Find where the given text appears and provide that cell's center as [X, Y] coordinate. 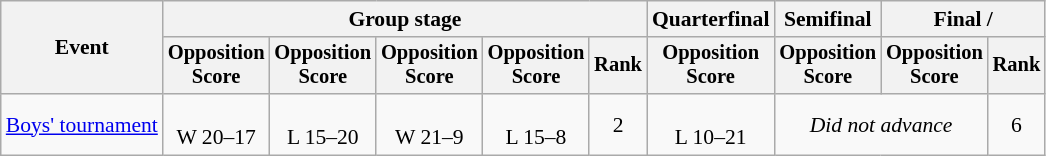
L 15–20 [322, 124]
Did not advance [880, 124]
Quarterfinal [711, 19]
W 21–9 [430, 124]
L 10–21 [711, 124]
Boys' tournament [82, 124]
Semifinal [828, 19]
Group stage [405, 19]
6 [1017, 124]
L 15–8 [536, 124]
2 [618, 124]
Final / [963, 19]
W 20–17 [216, 124]
Event [82, 48]
